Scan for the cell matching the given text and deliver its (X, Y) coordinate at center. 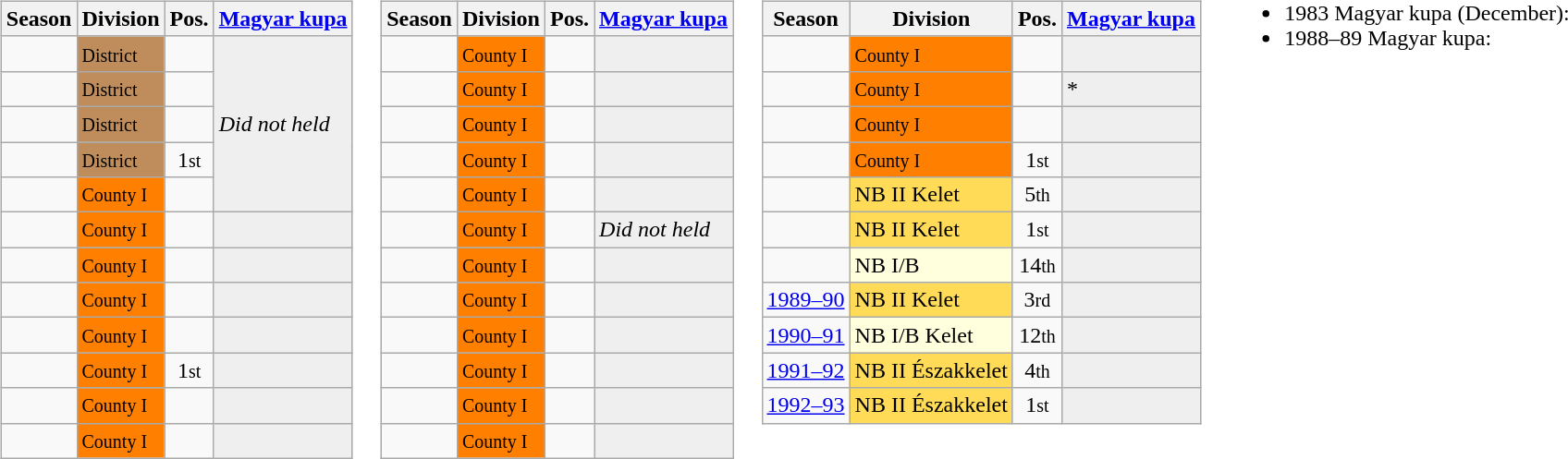
1991–92 (806, 370)
12th (1037, 335)
14th (1037, 265)
4th (1037, 370)
3rd (1037, 300)
1989–90 (806, 300)
1990–91 (806, 335)
NB I/B Kelet (931, 335)
1992–93 (806, 405)
NB I/B (931, 265)
* (1131, 89)
5th (1037, 195)
